Extract the (x, y) coordinate from the center of the cell holding the provided text.  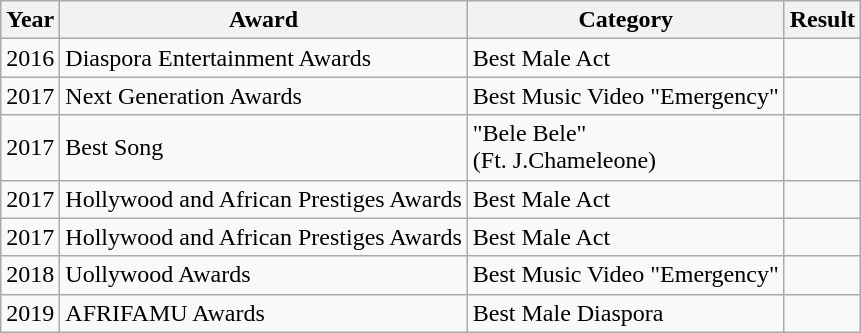
Year (30, 20)
AFRIFAMU Awards (264, 313)
Uollywood Awards (264, 275)
Category (626, 20)
Best Male Diaspora (626, 313)
2016 (30, 58)
Award (264, 20)
Diaspora Entertainment Awards (264, 58)
Result (822, 20)
2018 (30, 275)
Best Song (264, 148)
"Bele Bele" (Ft. J.Chameleone) (626, 148)
Next Generation Awards (264, 96)
2019 (30, 313)
